Capture the cell that displays the provided text and extract its [x, y] central coordinate. 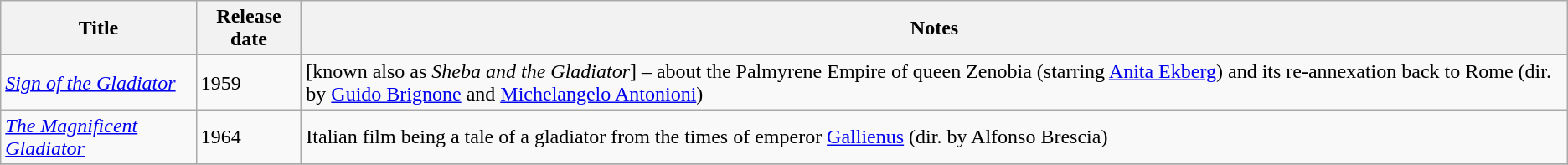
1959 [249, 82]
Release date [249, 28]
Title [99, 28]
Sign of the Gladiator [99, 82]
Italian film being a tale of a gladiator from the times of emperor Gallienus (dir. by Alfonso Brescia) [935, 137]
The Magnificent Gladiator [99, 137]
1964 [249, 137]
Notes [935, 28]
